Search for the cell housing the specified text and yield its [x, y] center coordinate. 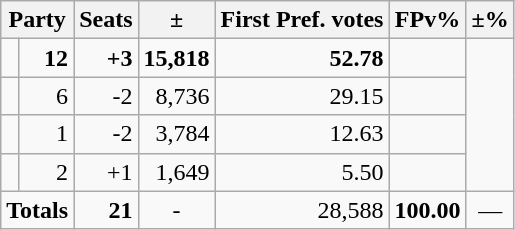
2 [46, 172]
21 [106, 210]
29.15 [302, 96]
8,736 [176, 96]
100.00 [428, 210]
6 [46, 96]
+3 [106, 58]
+1 [106, 172]
28,588 [302, 210]
±% [490, 20]
3,784 [176, 134]
First Pref. votes [302, 20]
± [176, 20]
Party [38, 20]
12 [46, 58]
- [176, 210]
15,818 [176, 58]
5.50 [302, 172]
FPv% [428, 20]
1,649 [176, 172]
12.63 [302, 134]
Seats [106, 20]
— [490, 210]
Totals [38, 210]
1 [46, 134]
52.78 [302, 58]
